Output the (x, y) coordinate of the center of the cell containing the given text.  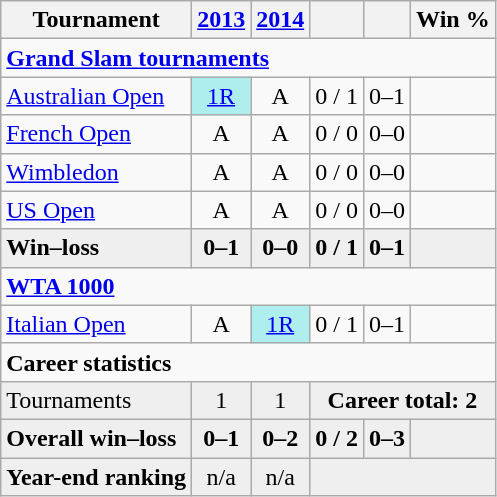
Australian Open (96, 96)
French Open (96, 134)
Tournament (96, 20)
Wimbledon (96, 172)
Tournaments (96, 400)
WTA 1000 (248, 286)
2013 (222, 20)
Grand Slam tournaments (248, 58)
0–2 (280, 438)
Overall win–loss (96, 438)
Win % (454, 20)
0 / 2 (337, 438)
Year-end ranking (96, 477)
Career total: 2 (402, 400)
0–3 (386, 438)
Win–loss (96, 248)
Career statistics (248, 362)
US Open (96, 210)
Italian Open (96, 324)
2014 (280, 20)
